Search for the cell housing the specified text and yield its [x, y] center coordinate. 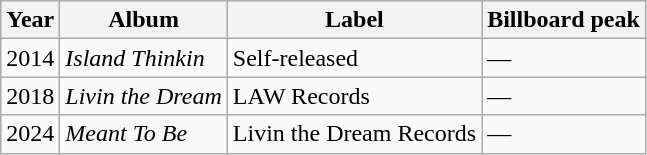
Livin the Dream Records [354, 134]
Billboard peak [564, 20]
Label [354, 20]
Livin the Dream [144, 96]
LAW Records [354, 96]
2018 [30, 96]
2024 [30, 134]
Meant To Be [144, 134]
2014 [30, 58]
Self-released [354, 58]
Album [144, 20]
Year [30, 20]
Island Thinkin [144, 58]
